Extract the (x, y) coordinate from the center of the cell holding the provided text.  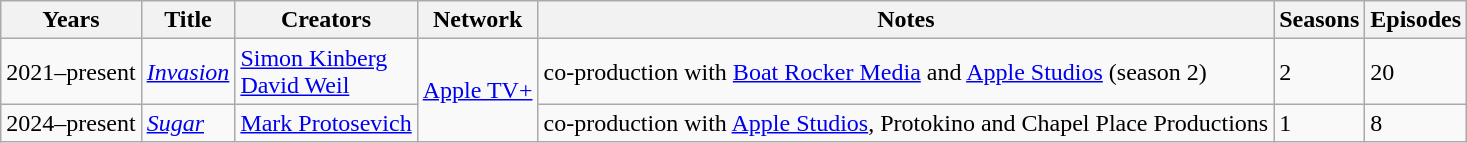
co-production with Boat Rocker Media and Apple Studios (season 2) (906, 72)
Creators (326, 20)
Notes (906, 20)
Simon KinbergDavid Weil (326, 72)
Episodes (1416, 20)
2024–present (71, 123)
Title (188, 20)
20 (1416, 72)
Seasons (1320, 20)
2021–present (71, 72)
Invasion (188, 72)
Apple TV+ (478, 90)
co-production with Apple Studios, Protokino and Chapel Place Productions (906, 123)
Network (478, 20)
8 (1416, 123)
Mark Protosevich (326, 123)
Years (71, 20)
1 (1320, 123)
Sugar (188, 123)
2 (1320, 72)
